Pinpoint the cell where the given text exists, returning its (X, Y) midpoint coordinate. 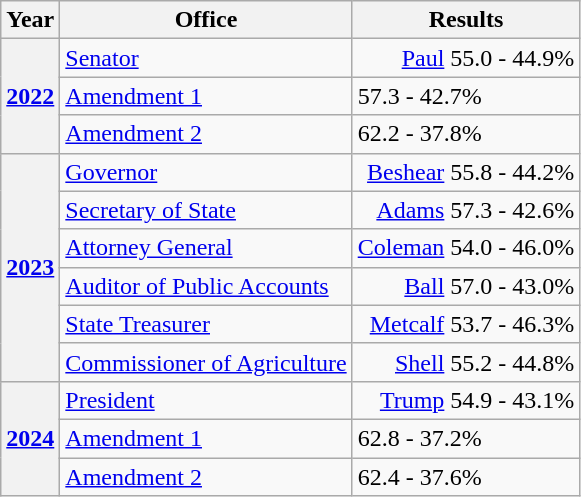
62.8 - 37.2% (466, 438)
Metcalf 53.7 - 46.3% (466, 324)
Auditor of Public Accounts (206, 286)
Senator (206, 58)
Ball 57.0 - 43.0% (466, 286)
62.4 - 37.6% (466, 477)
Trump 54.9 - 43.1% (466, 400)
Beshear 55.8 - 44.2% (466, 172)
President (206, 400)
2023 (30, 267)
Secretary of State (206, 210)
2022 (30, 96)
State Treasurer (206, 324)
Shell 55.2 - 44.8% (466, 362)
Adams 57.3 - 42.6% (466, 210)
Commissioner of Agriculture (206, 362)
Office (206, 20)
57.3 - 42.7% (466, 96)
Paul 55.0 - 44.9% (466, 58)
Attorney General (206, 248)
Coleman 54.0 - 46.0% (466, 248)
2024 (30, 438)
Year (30, 20)
Results (466, 20)
Governor (206, 172)
62.2 - 37.8% (466, 134)
